From the cell containing the given text, extract its center point as [x, y] coordinate. 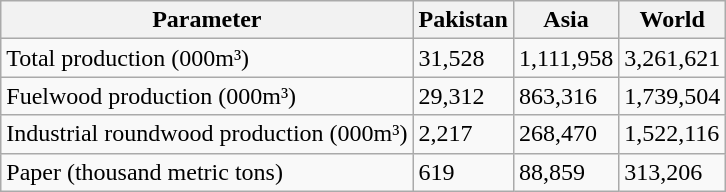
313,206 [672, 172]
268,470 [566, 134]
1,739,504 [672, 96]
Paper (thousand metric tons) [207, 172]
Total production (000m³) [207, 58]
863,316 [566, 96]
1,522,116 [672, 134]
3,261,621 [672, 58]
Parameter [207, 20]
2,217 [463, 134]
88,859 [566, 172]
31,528 [463, 58]
619 [463, 172]
29,312 [463, 96]
Asia [566, 20]
World [672, 20]
Industrial roundwood production (000m³) [207, 134]
1,111,958 [566, 58]
Fuelwood production (000m³) [207, 96]
Pakistan [463, 20]
